Return the (x, y) coordinate for the center point of the cell that contains the specified text.  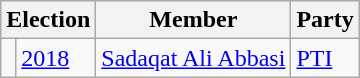
Sadaqat Ali Abbasi (194, 58)
Member (194, 20)
Party (325, 20)
2018 (56, 58)
PTI (325, 58)
Election (48, 20)
